Locate the cell with the specified text and output its [X, Y] center coordinate. 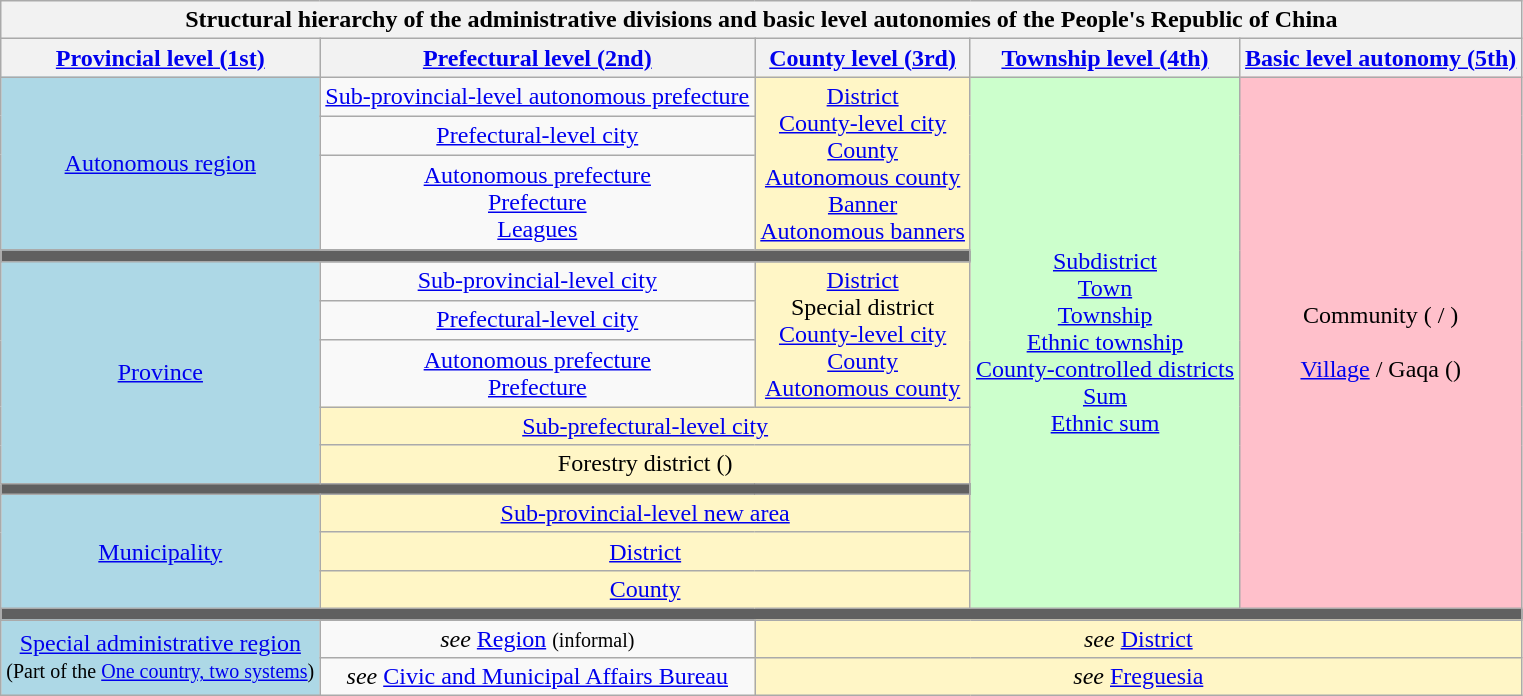
Forestry district () [646, 464]
see District [1138, 639]
Township level (4th) [1104, 58]
Special administrative region(Part of the One country, two systems) [160, 658]
Sub-provincial-level city [538, 280]
Autonomous prefecturePrefecture [538, 374]
Sub-provincial-level autonomous prefecture [538, 96]
County level (3rd) [863, 58]
Municipality [160, 551]
Sub-provincial-level new area [646, 513]
see Civic and Municipal Affairs Bureau [538, 677]
Provincial level (1st) [160, 58]
DistrictSpecial districtCounty-level cityCountyAutonomous county [863, 334]
Structural hierarchy of the administrative divisions and basic level autonomies of the People's Republic of China [762, 20]
Basic level autonomy (5th) [1381, 58]
County [646, 589]
see Freguesia [1138, 677]
DistrictCounty-level cityCountyAutonomous countyBannerAutonomous banners [863, 164]
Sub-prefectural-level city [646, 426]
Autonomous prefecturePrefectureLeagues [538, 202]
see Region (informal) [538, 639]
Prefectural level (2nd) [538, 58]
District [646, 551]
Community ( / )Village / Gaqa () [1381, 343]
Province [160, 372]
SubdistrictTownTownshipEthnic townshipCounty-controlled districtsSumEthnic sum [1104, 343]
Autonomous region [160, 164]
